Determine the (x, y) coordinate at the center of the cell enclosing the given text.  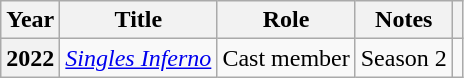
Year (30, 20)
2022 (30, 58)
Notes (404, 20)
Cast member (286, 58)
Singles Inferno (138, 58)
Role (286, 20)
Season 2 (404, 58)
Title (138, 20)
